Find where the given text appears and provide that cell's center as [x, y] coordinate. 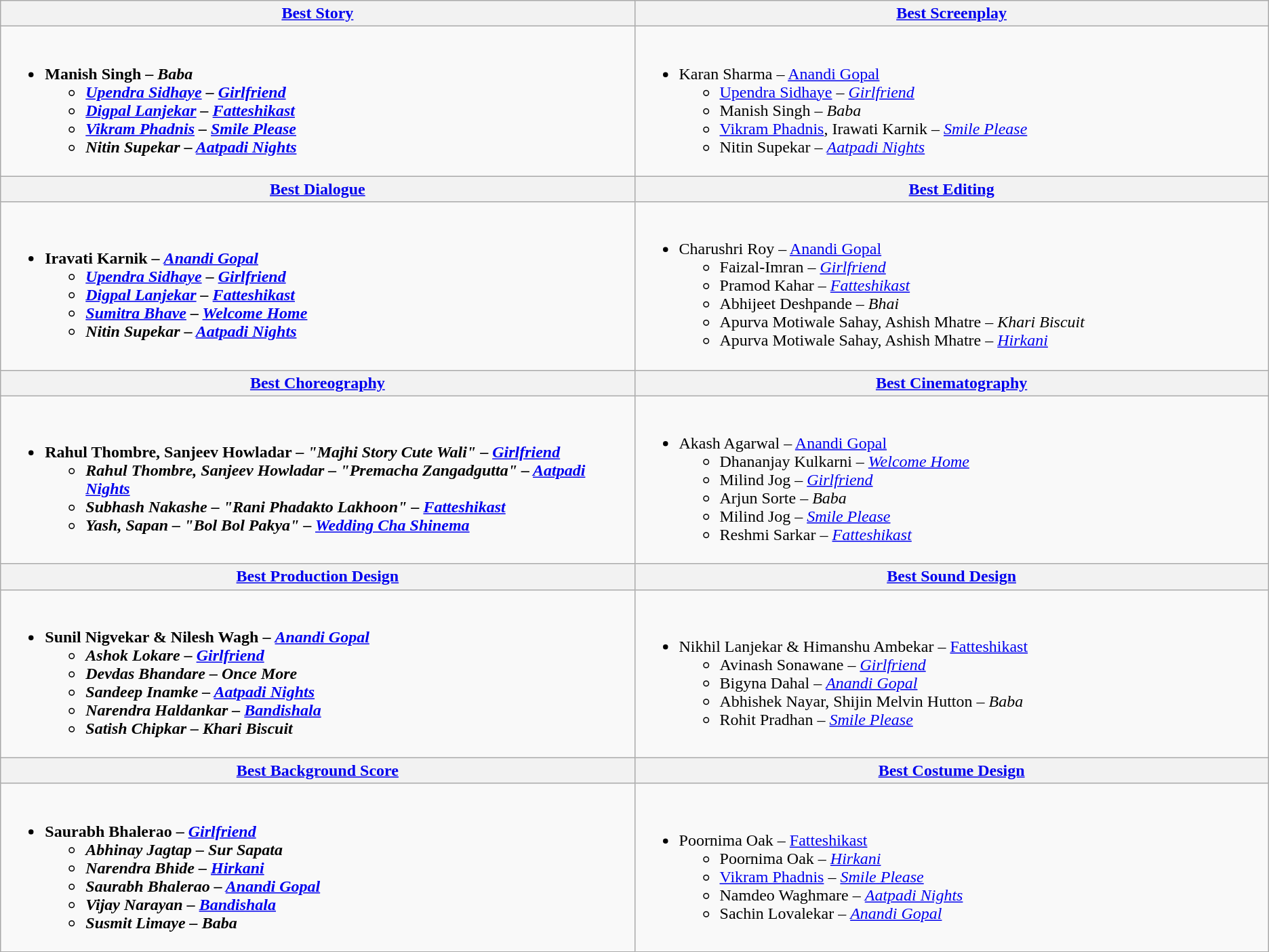
Best Background Score [317, 770]
Iravati Karnik – Anandi GopalUpendra Sidhaye – GirlfriendDigpal Lanjekar – FatteshikastSumitra Bhave – Welcome HomeNitin Supekar – Aatpadi Nights [317, 286]
Manish Singh – BabaUpendra Sidhaye – GirlfriendDigpal Lanjekar – FatteshikastVikram Phadnis – Smile PleaseNitin Supekar – Aatpadi Nights [317, 102]
Best Choreography [317, 383]
Karan Sharma – Anandi GopalUpendra Sidhaye – GirlfriendManish Singh – BabaVikram Phadnis, Irawati Karnik – Smile PleaseNitin Supekar – Aatpadi Nights [952, 102]
Best Editing [952, 189]
Best Dialogue [317, 189]
Poornima Oak – FatteshikastPoornima Oak – HirkaniVikram Phadnis – Smile PleaseNamdeo Waghmare – Aatpadi NightsSachin Lovalekar – Anandi Gopal [952, 867]
Best Screenplay [952, 14]
Best Costume Design [952, 770]
Best Cinematography [952, 383]
Best Sound Design [952, 577]
Best Production Design [317, 577]
Best Story [317, 14]
